Locate the cell with the specified text and output its [x, y] center coordinate. 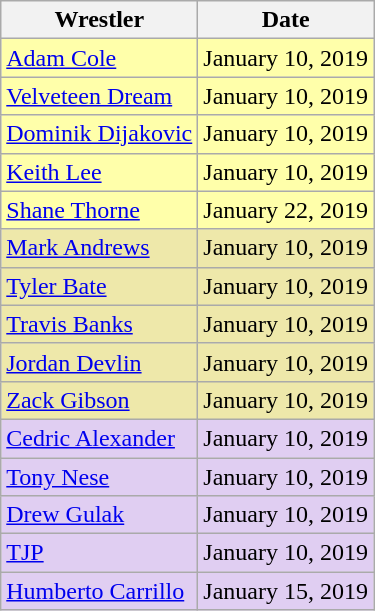
Velveteen Dream [100, 96]
Mark Andrews [100, 248]
January 22, 2019 [286, 210]
Zack Gibson [100, 400]
January 15, 2019 [286, 591]
Shane Thorne [100, 210]
Dominik Dijakovic [100, 134]
Humberto Carrillo [100, 591]
Cedric Alexander [100, 438]
Keith Lee [100, 172]
TJP [100, 553]
Wrestler [100, 20]
Jordan Devlin [100, 362]
Date [286, 20]
Travis Banks [100, 324]
Drew Gulak [100, 515]
Adam Cole [100, 58]
Tony Nese [100, 477]
Tyler Bate [100, 286]
